For the text-containing cell, return its midpoint in [x, y] coordinate format. 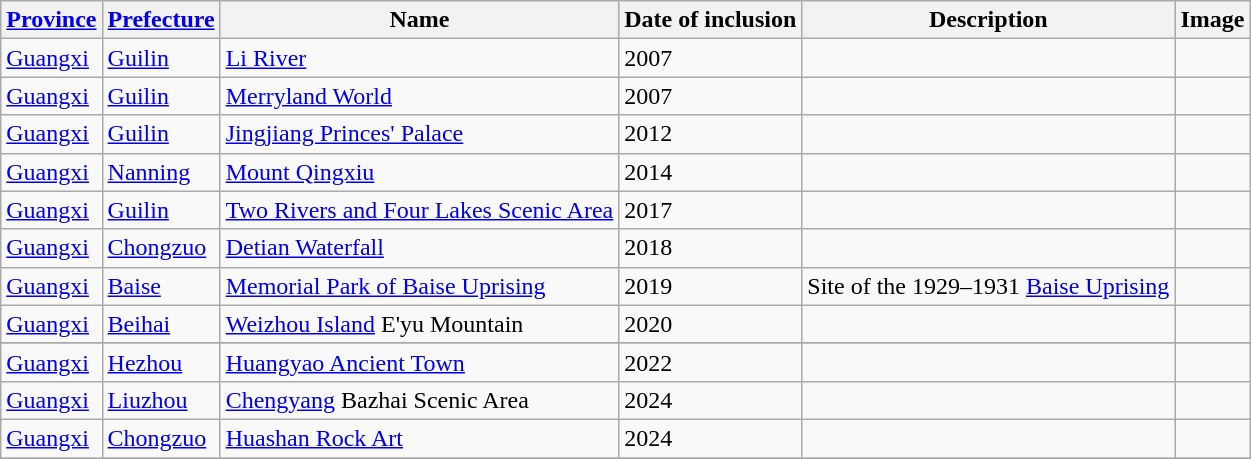
Site of the 1929–1931 Baise Uprising [988, 286]
Hezhou [161, 362]
Merryland World [420, 96]
Weizhou Island E'yu Mountain [420, 324]
Liuzhou [161, 400]
2020 [710, 324]
2012 [710, 134]
2014 [710, 172]
Name [420, 20]
Chengyang Bazhai Scenic Area [420, 400]
Mount Qingxiu [420, 172]
Image [1212, 20]
Huashan Rock Art [420, 438]
Two Rivers and Four Lakes Scenic Area [420, 210]
Li River [420, 58]
Huangyao Ancient Town [420, 362]
Baise [161, 286]
2018 [710, 248]
Description [988, 20]
Beihai [161, 324]
Prefecture [161, 20]
Jingjiang Princes' Palace [420, 134]
Detian Waterfall [420, 248]
Nanning [161, 172]
Province [52, 20]
Date of inclusion [710, 20]
2022 [710, 362]
2017 [710, 210]
2019 [710, 286]
Memorial Park of Baise Uprising [420, 286]
